Return the (x, y) coordinate for the center point of the cell that contains the specified text.  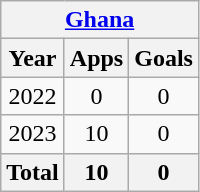
Goals (164, 58)
Year (33, 58)
Apps (96, 58)
2022 (33, 96)
Total (33, 172)
2023 (33, 134)
Ghana (100, 20)
